Identify which cell holds the provided text, then report its (X, Y) central coordinate. 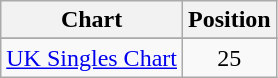
UK Singles Chart (92, 58)
25 (229, 58)
Position (229, 20)
Chart (92, 20)
